From the cell containing the given text, extract its center point as [X, Y] coordinate. 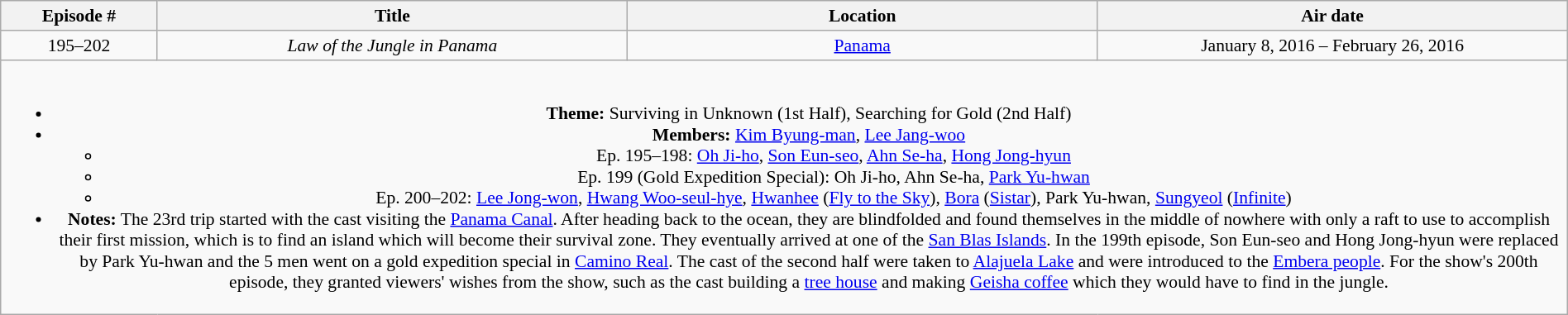
Episode # [79, 16]
Law of the Jungle in Panama [392, 45]
Location [863, 16]
195–202 [79, 45]
Panama [863, 45]
Air date [1332, 16]
January 8, 2016 – February 26, 2016 [1332, 45]
Title [392, 16]
